Return (x, y) of the center of cell containing provided text 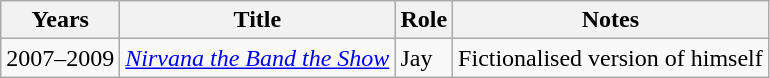
Title (258, 20)
Fictionalised version of himself (611, 58)
Notes (611, 20)
Jay (424, 58)
2007–2009 (60, 58)
Years (60, 20)
Nirvana the Band the Show (258, 58)
Role (424, 20)
